Return [x, y] of the center of cell containing provided text 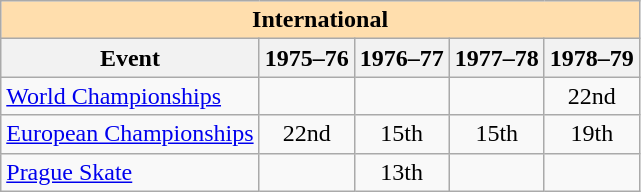
Event [130, 58]
19th [592, 134]
World Championships [130, 96]
1976–77 [402, 58]
Prague Skate [130, 172]
13th [402, 172]
1978–79 [592, 58]
1977–78 [496, 58]
International [320, 20]
European Championships [130, 134]
1975–76 [306, 58]
